Capture the cell that displays the provided text and extract its [X, Y] central coordinate. 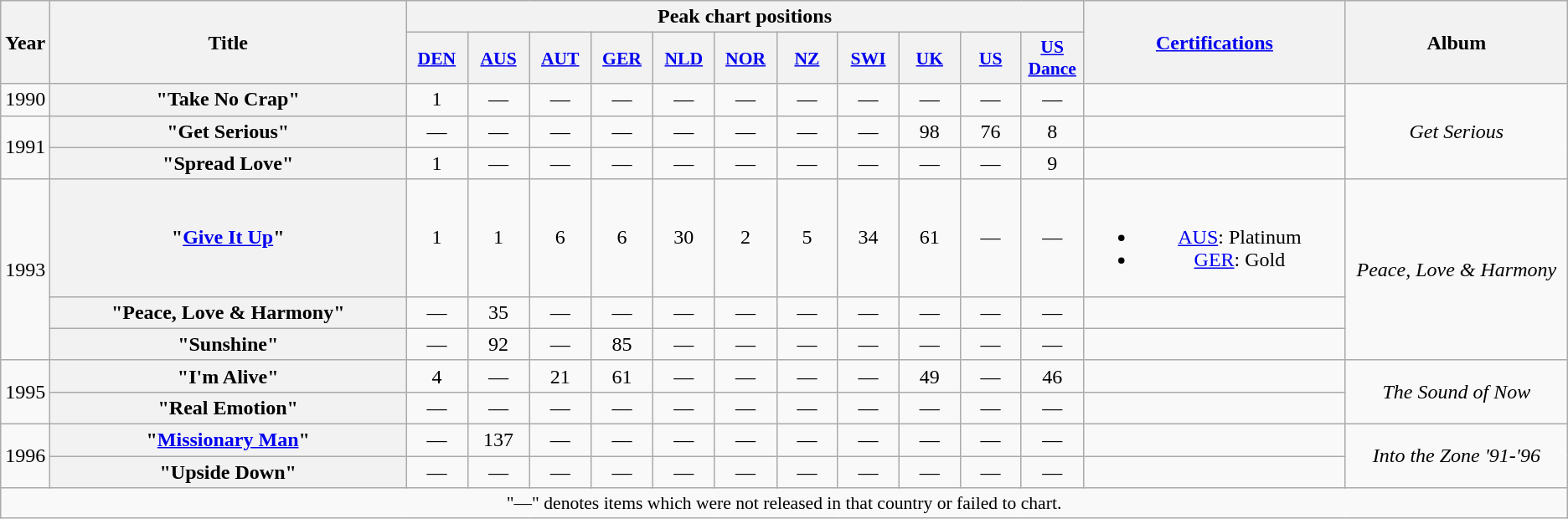
2 [745, 238]
5 [807, 238]
9 [1052, 163]
1991 [25, 147]
4 [437, 376]
Year [25, 42]
30 [683, 238]
98 [930, 131]
1990 [25, 100]
DEN [437, 59]
The Sound of Now [1456, 392]
"Spread Love" [228, 163]
"Give It Up" [228, 238]
Get Serious [1456, 131]
NZ [807, 59]
"Real Emotion" [228, 408]
Peak chart positions [745, 17]
Title [228, 42]
"I'm Alive" [228, 376]
35 [498, 312]
NOR [745, 59]
21 [560, 376]
SWI [869, 59]
US [990, 59]
85 [622, 344]
Album [1456, 42]
1995 [25, 392]
46 [1052, 376]
137 [498, 439]
92 [498, 344]
AUS: PlatinumGER: Gold [1215, 238]
8 [1052, 131]
"Peace, Love & Harmony" [228, 312]
76 [990, 131]
"Sunshine" [228, 344]
Into the Zone '91-'96 [1456, 455]
Certifications [1215, 42]
NLD [683, 59]
AUT [560, 59]
USDance [1052, 59]
"Upside Down" [228, 471]
1996 [25, 455]
Peace, Love & Harmony [1456, 270]
34 [869, 238]
"Missionary Man" [228, 439]
"—" denotes items which were not released in that country or failed to chart. [784, 503]
"Take No Crap" [228, 100]
"Get Serious" [228, 131]
UK [930, 59]
1993 [25, 270]
49 [930, 376]
GER [622, 59]
AUS [498, 59]
